Search for the cell housing the specified text and yield its [X, Y] center coordinate. 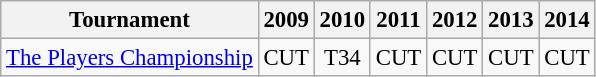
T34 [342, 58]
2013 [511, 20]
2009 [286, 20]
Tournament [130, 20]
2010 [342, 20]
2011 [398, 20]
2012 [455, 20]
The Players Championship [130, 58]
2014 [567, 20]
